From the cell containing the given text, extract its center point as (x, y) coordinate. 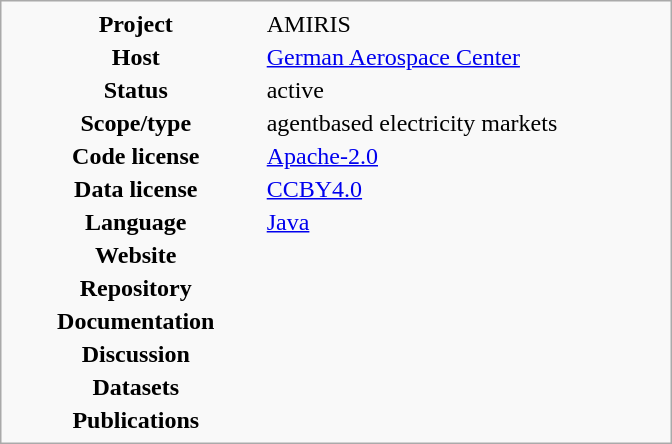
Language (136, 222)
Java (464, 222)
Datasets (136, 387)
Apache-2.0 (464, 156)
Project (136, 24)
Publications (136, 420)
Code license (136, 156)
Scope/type (136, 123)
Website (136, 255)
Discussion (136, 354)
agentbased electricity markets (464, 123)
Data license (136, 189)
active (464, 90)
CCBY4.0 (464, 189)
Repository (136, 288)
AMIRIS (464, 24)
Documentation (136, 321)
German Aerospace Center (464, 57)
Status (136, 90)
Host (136, 57)
